Provide the [x, y] coordinate of the cell's center where the given text is located.  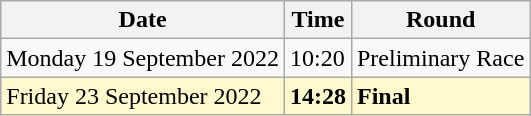
Round [440, 20]
Preliminary Race [440, 58]
Friday 23 September 2022 [143, 96]
14:28 [318, 96]
Monday 19 September 2022 [143, 58]
Date [143, 20]
10:20 [318, 58]
Time [318, 20]
Final [440, 96]
